Extract the [x, y] coordinate from the center of the cell holding the provided text.  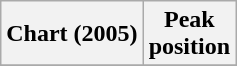
Chart (2005) [72, 34]
Peakposition [189, 34]
